Return [x, y] of the center of cell containing provided text 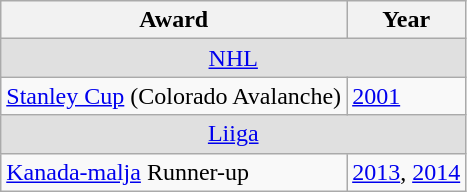
Stanley Cup (Colorado Avalanche) [174, 96]
Award [174, 20]
Year [406, 20]
2001 [406, 96]
2013, 2014 [406, 172]
NHL [234, 58]
Kanada-malja Runner-up [174, 172]
Liiga [234, 134]
